For the text-containing cell, return its midpoint in [x, y] coordinate format. 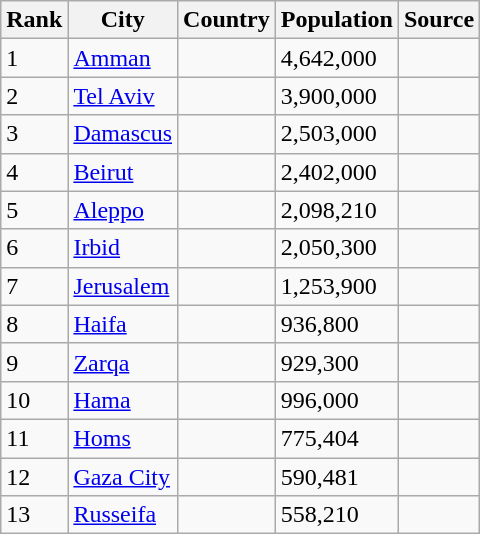
5 [34, 210]
2 [34, 96]
Homs [123, 438]
2,503,000 [336, 134]
1,253,900 [336, 286]
558,210 [336, 515]
12 [34, 477]
2,402,000 [336, 172]
929,300 [336, 362]
7 [34, 286]
10 [34, 400]
Aleppo [123, 210]
Haifa [123, 324]
11 [34, 438]
590,481 [336, 477]
Country [227, 20]
4 [34, 172]
Tel Aviv [123, 96]
936,800 [336, 324]
Zarqa [123, 362]
Damascus [123, 134]
4,642,000 [336, 58]
3,900,000 [336, 96]
Amman [123, 58]
9 [34, 362]
Beirut [123, 172]
2,098,210 [336, 210]
2,050,300 [336, 248]
Jerusalem [123, 286]
Rank [34, 20]
775,404 [336, 438]
996,000 [336, 400]
Russeifa [123, 515]
Source [438, 20]
8 [34, 324]
3 [34, 134]
1 [34, 58]
City [123, 20]
Population [336, 20]
6 [34, 248]
Gaza City [123, 477]
13 [34, 515]
Irbid [123, 248]
Hama [123, 400]
